Detect which cell encompasses the target text, then output its (X, Y) center coordinate. 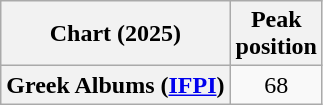
Peakposition (276, 34)
68 (276, 85)
Chart (2025) (116, 34)
Greek Albums (IFPI) (116, 85)
